Capture the cell that displays the provided text and extract its [X, Y] central coordinate. 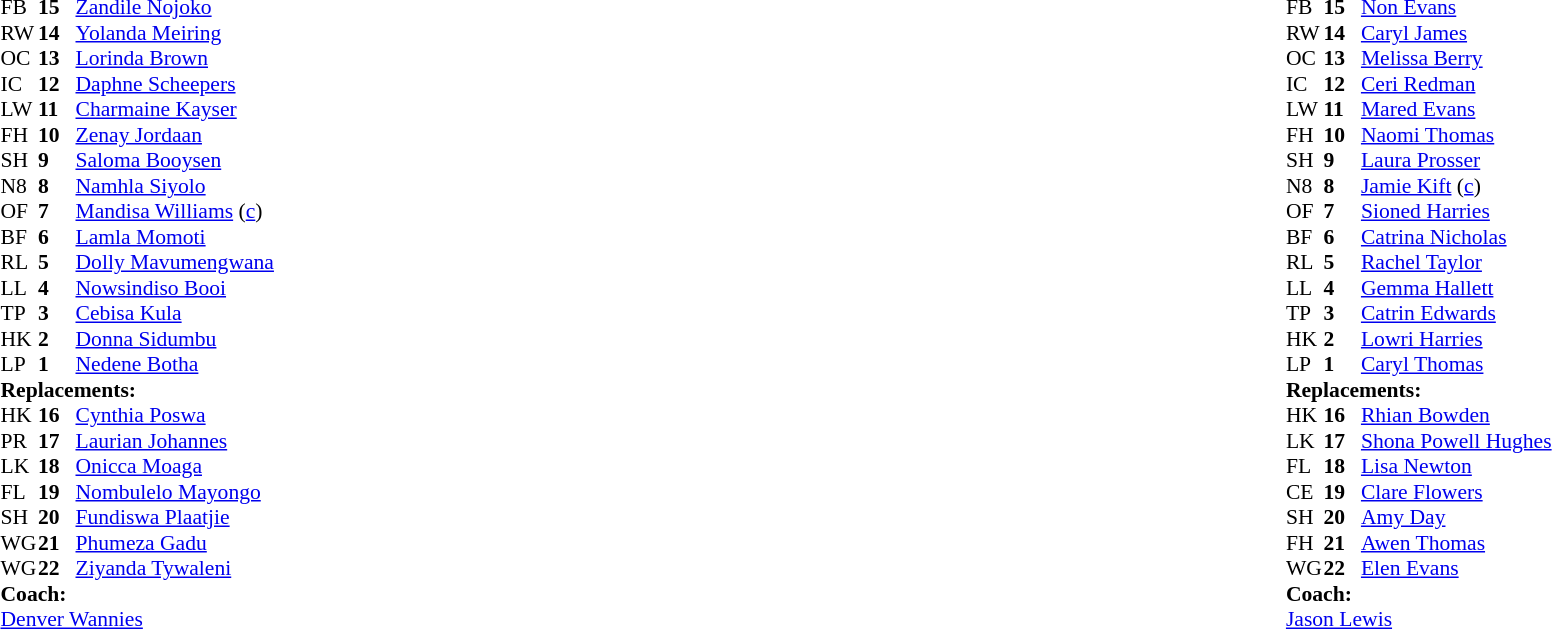
Laurian Johannes [175, 441]
Shona Powell Hughes [1456, 441]
Clare Flowers [1456, 492]
Nombulelo Mayongo [175, 492]
Namhla Siyolo [175, 186]
Awen Thomas [1456, 543]
Lowri Harries [1456, 339]
Sioned Harries [1456, 211]
Lorinda Brown [175, 59]
CE [1305, 492]
Phumeza Gadu [175, 543]
Catrina Nicholas [1456, 237]
Charmaine Kayser [175, 109]
Lisa Newton [1456, 467]
Saloma Booysen [175, 161]
Melissa Berry [1456, 59]
Elen Evans [1456, 569]
PR [19, 441]
Nedene Botha [175, 365]
Laura Prosser [1456, 161]
Naomi Thomas [1456, 135]
Cebisa Kula [175, 313]
Gemma Hallett [1456, 288]
Rhian Bowden [1456, 415]
Fundiswa Plaatjie [175, 517]
Ziyanda Tywaleni [175, 569]
Amy Day [1456, 517]
Donna Sidumbu [175, 339]
Caryl Thomas [1456, 365]
Zenay Jordaan [175, 135]
Mandisa Williams (c) [175, 211]
Cynthia Poswa [175, 415]
Rachel Taylor [1456, 263]
Jamie Kift (c) [1456, 186]
Nowsindiso Booi [175, 288]
Catrin Edwards [1456, 313]
Ceri Redman [1456, 84]
Lamla Momoti [175, 237]
Dolly Mavumengwana [175, 263]
Mared Evans [1456, 109]
Daphne Scheepers [175, 84]
Caryl James [1456, 33]
Yolanda Meiring [175, 33]
Onicca Moaga [175, 467]
